Output the [x, y] coordinate of the center of the cell containing the given text.  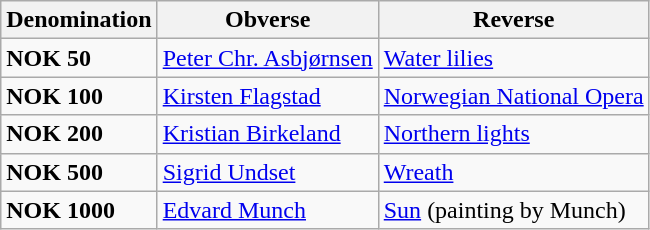
NOK 200 [79, 134]
NOK 50 [79, 58]
Northern lights [514, 134]
Kirsten Flagstad [268, 96]
Sigrid Undset [268, 172]
Obverse [268, 20]
Edvard Munch [268, 210]
NOK 1000 [79, 210]
NOK 100 [79, 96]
Denomination [79, 20]
Wreath [514, 172]
Reverse [514, 20]
Water lilies [514, 58]
Kristian Birkeland [268, 134]
Peter Chr. Asbjørnsen [268, 58]
Norwegian National Opera [514, 96]
Sun (painting by Munch) [514, 210]
NOK 500 [79, 172]
